From the cell containing the given text, extract its center point as (x, y) coordinate. 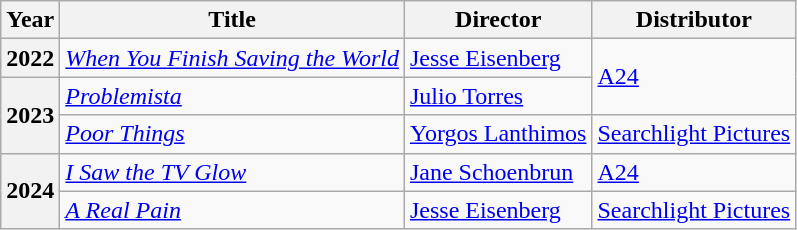
Yorgos Lanthimos (498, 134)
Problemista (232, 96)
2024 (30, 191)
2023 (30, 115)
Title (232, 20)
Director (498, 20)
Distributor (694, 20)
When You Finish Saving the World (232, 58)
I Saw the TV Glow (232, 172)
2022 (30, 58)
Julio Torres (498, 96)
Jane Schoenbrun (498, 172)
A Real Pain (232, 210)
Poor Things (232, 134)
Year (30, 20)
